Pinpoint the cell where the given text exists, returning its [X, Y] midpoint coordinate. 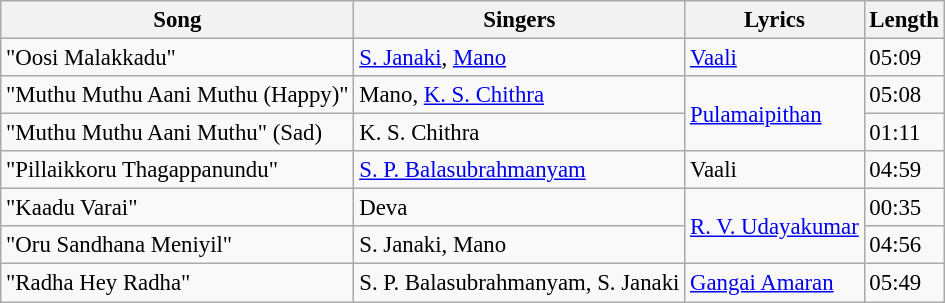
"Muthu Muthu Aani Muthu" (Sad) [178, 133]
05:49 [904, 283]
04:59 [904, 170]
"Oosi Malakkadu" [178, 58]
"Pillaikkoru Thagappanundu" [178, 170]
R. V. Udayakumar [774, 226]
00:35 [904, 208]
Length [904, 20]
01:11 [904, 133]
Mano, K. S. Chithra [520, 95]
"Muthu Muthu Aani Muthu (Happy)" [178, 95]
K. S. Chithra [520, 133]
Song [178, 20]
04:56 [904, 245]
S. P. Balasubrahmanyam [520, 170]
Pulamaipithan [774, 114]
"Radha Hey Radha" [178, 283]
05:09 [904, 58]
Deva [520, 208]
Singers [520, 20]
05:08 [904, 95]
Lyrics [774, 20]
S. P. Balasubrahmanyam, S. Janaki [520, 283]
"Oru Sandhana Meniyil" [178, 245]
Gangai Amaran [774, 283]
"Kaadu Varai" [178, 208]
